Determine the [X, Y] coordinate at the center of the cell enclosing the given text.  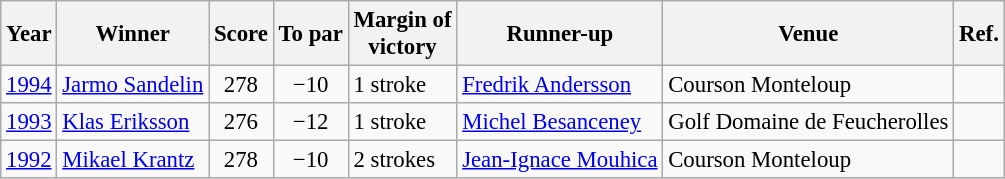
1994 [29, 85]
1992 [29, 160]
Mikael Krantz [133, 160]
Michel Besanceney [560, 122]
Jarmo Sandelin [133, 85]
−12 [310, 122]
Ref. [979, 34]
Winner [133, 34]
276 [242, 122]
Margin ofvictory [402, 34]
Fredrik Andersson [560, 85]
Year [29, 34]
Klas Eriksson [133, 122]
To par [310, 34]
2 strokes [402, 160]
Venue [808, 34]
Runner-up [560, 34]
Jean-Ignace Mouhica [560, 160]
1993 [29, 122]
Golf Domaine de Feucherolles [808, 122]
Score [242, 34]
